Provide the (x, y) coordinate of the cell's center where the given text is located.  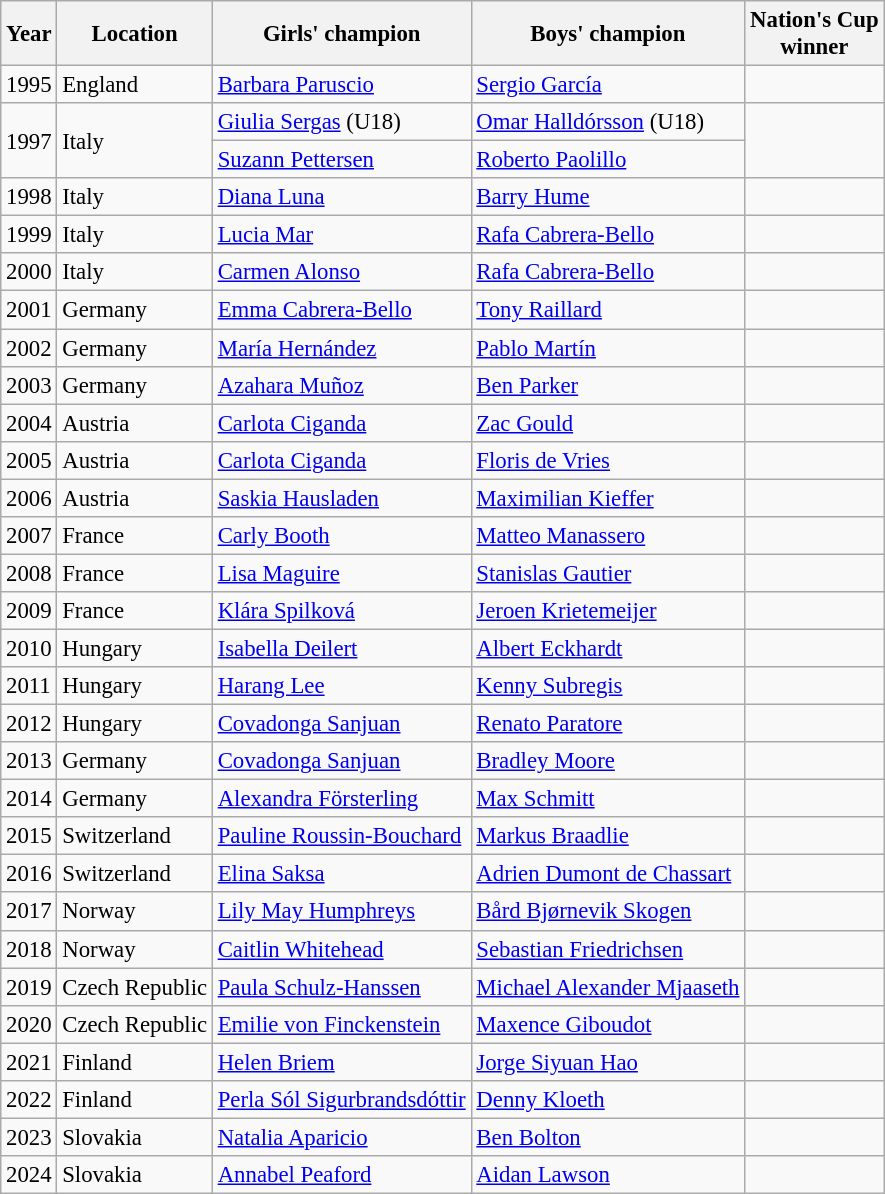
2007 (29, 536)
Renato Paratore (608, 724)
Emilie von Finckenstein (342, 1024)
Giulia Sergas (U18) (342, 122)
1999 (29, 235)
Alexandra Försterling (342, 799)
Nation's Cupwinner (814, 34)
Caitlin Whitehead (342, 949)
Bård Bjørnevik Skogen (608, 912)
Aidan Lawson (608, 1175)
Lily May Humphreys (342, 912)
2011 (29, 686)
Floris de Vries (608, 460)
2017 (29, 912)
Helen Briem (342, 1062)
2020 (29, 1024)
Perla Sól Sigurbrandsdóttir (342, 1100)
Zac Gould (608, 423)
Carmen Alonso (342, 273)
Azahara Muñoz (342, 385)
Denny Kloeth (608, 1100)
England (134, 85)
Max Schmitt (608, 799)
2022 (29, 1100)
Matteo Manassero (608, 536)
Kenny Subregis (608, 686)
2019 (29, 987)
Lucia Mar (342, 235)
Pauline Roussin-Bouchard (342, 836)
María Hernández (342, 348)
Emma Cabrera-Bello (342, 310)
Tony Raillard (608, 310)
Isabella Deilert (342, 648)
2008 (29, 573)
2023 (29, 1137)
2018 (29, 949)
Boys' champion (608, 34)
Girls' champion (342, 34)
Sebastian Friedrichsen (608, 949)
Stanislas Gautier (608, 573)
Jeroen Krietemeijer (608, 611)
Harang Lee (342, 686)
Omar Halldórsson (U18) (608, 122)
2006 (29, 498)
Roberto Paolillo (608, 160)
1997 (29, 140)
2014 (29, 799)
Location (134, 34)
Adrien Dumont de Chassart (608, 874)
Bradley Moore (608, 761)
Natalia Aparicio (342, 1137)
Carly Booth (342, 536)
1998 (29, 197)
Ben Bolton (608, 1137)
2009 (29, 611)
Saskia Hausladen (342, 498)
Elina Saksa (342, 874)
2000 (29, 273)
Diana Luna (342, 197)
2001 (29, 310)
Maximilian Kieffer (608, 498)
2005 (29, 460)
2002 (29, 348)
Barry Hume (608, 197)
2003 (29, 385)
1995 (29, 85)
2010 (29, 648)
Suzann Pettersen (342, 160)
2021 (29, 1062)
2004 (29, 423)
2012 (29, 724)
Albert Eckhardt (608, 648)
Barbara Paruscio (342, 85)
Klára Spilková (342, 611)
Sergio García (608, 85)
Pablo Martín (608, 348)
Michael Alexander Mjaaseth (608, 987)
2024 (29, 1175)
Markus Braadlie (608, 836)
Jorge Siyuan Hao (608, 1062)
2016 (29, 874)
Paula Schulz-Hanssen (342, 987)
Ben Parker (608, 385)
Maxence Giboudot (608, 1024)
Year (29, 34)
Lisa Maguire (342, 573)
2015 (29, 836)
Annabel Peaford (342, 1175)
2013 (29, 761)
